Scan for the cell matching the given text and deliver its [x, y] coordinate at center. 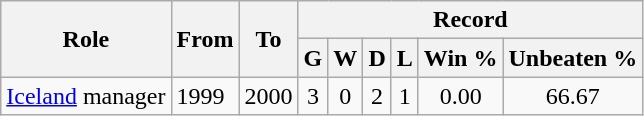
W [346, 58]
Role [86, 39]
66.67 [573, 96]
1 [404, 96]
L [404, 58]
Unbeaten % [573, 58]
From [205, 39]
2000 [268, 96]
D [377, 58]
To [268, 39]
1999 [205, 96]
3 [313, 96]
0 [346, 96]
Iceland manager [86, 96]
0.00 [460, 96]
Record [470, 20]
Win % [460, 58]
G [313, 58]
2 [377, 96]
